Provide the [x, y] coordinate of the cell's center where the given text is located.  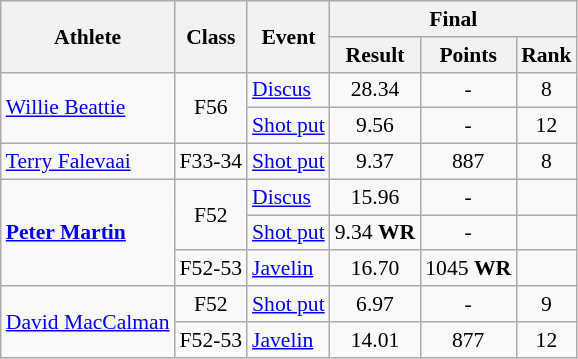
Result [375, 55]
14.01 [375, 340]
6.97 [375, 304]
9.37 [375, 162]
877 [468, 340]
16.70 [375, 269]
F56 [211, 108]
David MacCalman [88, 322]
9.34 WR [375, 233]
Athlete [88, 36]
887 [468, 162]
15.96 [375, 197]
Willie Beattie [88, 108]
9.56 [375, 126]
28.34 [375, 90]
1045 WR [468, 269]
Points [468, 55]
Event [288, 36]
Rank [546, 55]
Peter Martin [88, 232]
Terry Falevaai [88, 162]
9 [546, 304]
Final [454, 19]
F33-34 [211, 162]
Class [211, 36]
